Identify which cell holds the provided text, then report its (x, y) central coordinate. 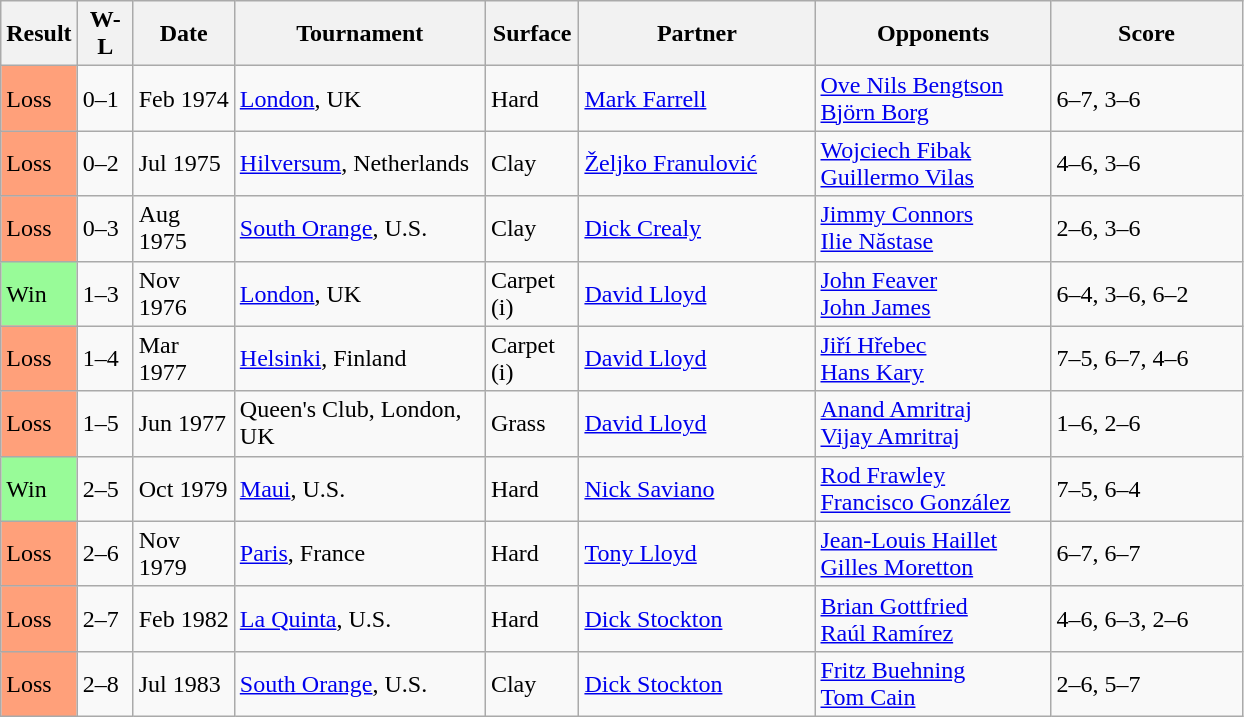
4–6, 3–6 (1146, 164)
Jul 1975 (184, 164)
4–6, 6–3, 2–6 (1146, 618)
Maui, U.S. (360, 488)
6–7, 6–7 (1146, 554)
Partner (697, 34)
Tony Lloyd (697, 554)
1–5 (105, 424)
Rod Frawley Francisco González (933, 488)
Mark Farrell (697, 98)
Fritz Buehning Tom Cain (933, 684)
6–4, 3–6, 6–2 (1146, 294)
Tournament (360, 34)
Surface (532, 34)
Mar 1977 (184, 358)
1–6, 2–6 (1146, 424)
2–8 (105, 684)
1–4 (105, 358)
2–6, 3–6 (1146, 228)
Jiří Hřebec Hans Kary (933, 358)
0–1 (105, 98)
Helsinki, Finland (360, 358)
2–6 (105, 554)
La Quinta, U.S. (360, 618)
2–6, 5–7 (1146, 684)
Nov 1976 (184, 294)
Jun 1977 (184, 424)
0–2 (105, 164)
Nick Saviano (697, 488)
Anand Amritraj Vijay Amritraj (933, 424)
Jean-Louis Haillet Gilles Moretton (933, 554)
John Feaver John James (933, 294)
Grass (532, 424)
Aug 1975 (184, 228)
Wojciech Fibak Guillermo Vilas (933, 164)
Hilversum, Netherlands (360, 164)
Opponents (933, 34)
Dick Crealy (697, 228)
Nov 1979 (184, 554)
7–5, 6–7, 4–6 (1146, 358)
Željko Franulović (697, 164)
0–3 (105, 228)
Queen's Club, London, UK (360, 424)
Result (39, 34)
7–5, 6–4 (1146, 488)
6–7, 3–6 (1146, 98)
1–3 (105, 294)
W-L (105, 34)
2–5 (105, 488)
Oct 1979 (184, 488)
Date (184, 34)
Jimmy Connors Ilie Năstase (933, 228)
Ove Nils Bengtson Björn Borg (933, 98)
2–7 (105, 618)
Brian Gottfried Raúl Ramírez (933, 618)
Paris, France (360, 554)
Feb 1974 (184, 98)
Score (1146, 34)
Jul 1983 (184, 684)
Feb 1982 (184, 618)
